Determine the (X, Y) coordinate at the center of the cell enclosing the given text.  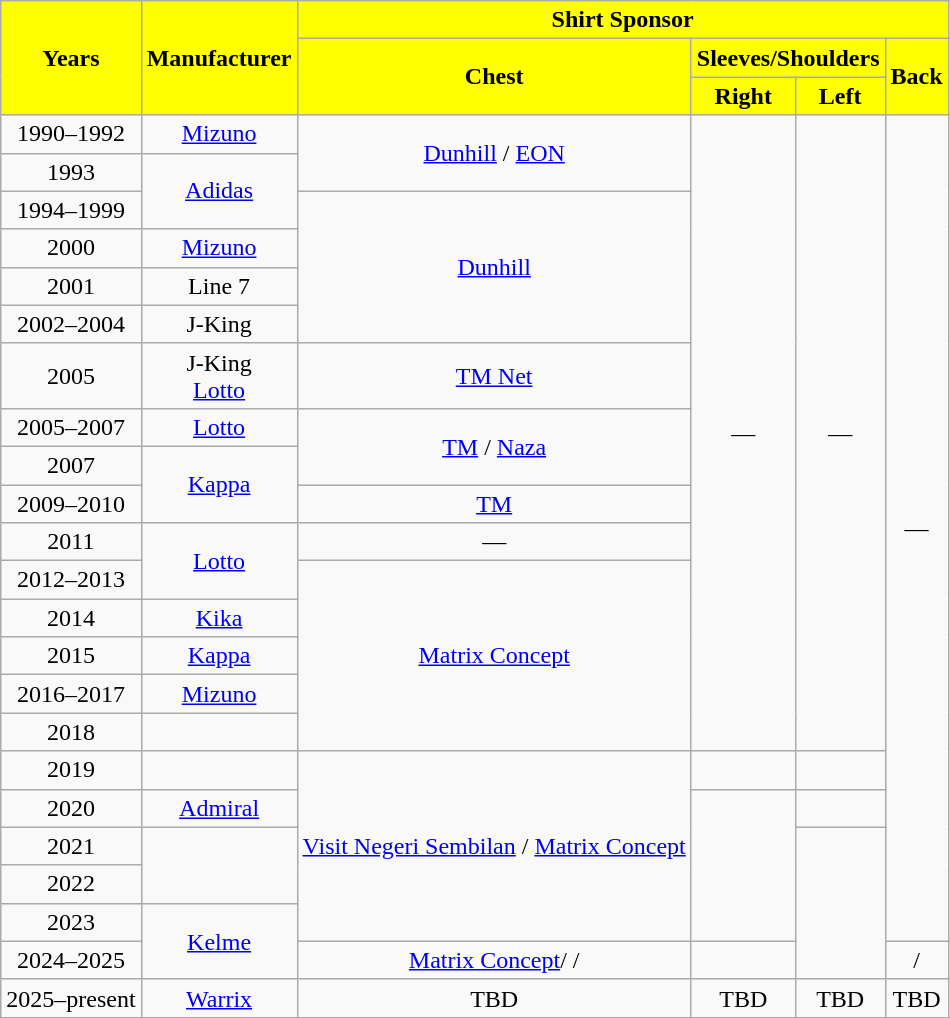
2024–2025 (71, 960)
2011 (71, 542)
1990–1992 (71, 134)
J-King (219, 324)
2001 (71, 286)
2009–2010 (71, 503)
2020 (71, 808)
2000 (71, 248)
2007 (71, 465)
Adidas (219, 191)
Left (840, 96)
/ (916, 960)
2022 (71, 884)
Warrix (219, 998)
Shirt Sponsor (622, 20)
Dunhill / EON (494, 153)
1994–1999 (71, 210)
Manufacturer (219, 58)
Line 7 (219, 286)
2025–present (71, 998)
Matrix Concept/ / (494, 960)
2002–2004 (71, 324)
2018 (71, 732)
Visit Negeri Sembilan / Matrix Concept (494, 846)
Admiral (219, 808)
2015 (71, 656)
J-King Lotto (219, 376)
2016–2017 (71, 694)
Dunhill (494, 267)
2005 (71, 376)
TM (494, 503)
Back (916, 77)
2019 (71, 770)
2021 (71, 846)
Years (71, 58)
Sleeves/Shoulders (788, 58)
Matrix Concept (494, 656)
Right (743, 96)
TM / Naza (494, 446)
Kelme (219, 941)
2023 (71, 922)
1993 (71, 172)
Chest (494, 77)
Kika (219, 618)
TM Net (494, 376)
2012–2013 (71, 580)
2014 (71, 618)
2005–2007 (71, 427)
